Scan for the cell matching the given text and deliver its (x, y) coordinate at center. 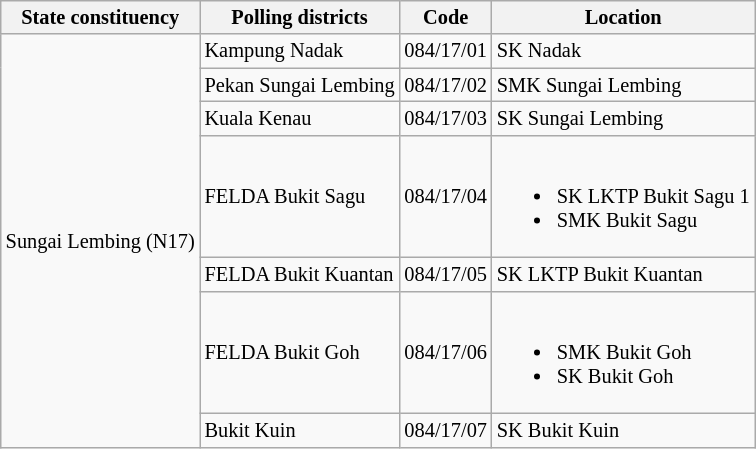
084/17/02 (446, 85)
FELDA Bukit Goh (300, 352)
084/17/01 (446, 51)
SK Sungai Lembing (624, 118)
FELDA Bukit Kuantan (300, 274)
Kuala Kenau (300, 118)
SK LKTP Bukit Sagu 1SMK Bukit Sagu (624, 196)
Pekan Sungai Lembing (300, 85)
Location (624, 17)
FELDA Bukit Sagu (300, 196)
SK Nadak (624, 51)
084/17/03 (446, 118)
SMK Sungai Lembing (624, 85)
Kampung Nadak (300, 51)
SK LKTP Bukit Kuantan (624, 274)
State constituency (100, 17)
SK Bukit Kuin (624, 431)
084/17/05 (446, 274)
084/17/04 (446, 196)
084/17/06 (446, 352)
Bukit Kuin (300, 431)
SMK Bukit GohSK Bukit Goh (624, 352)
Code (446, 17)
Sungai Lembing (N17) (100, 240)
Polling districts (300, 17)
084/17/07 (446, 431)
